Scan for the cell matching the given text and deliver its [x, y] coordinate at center. 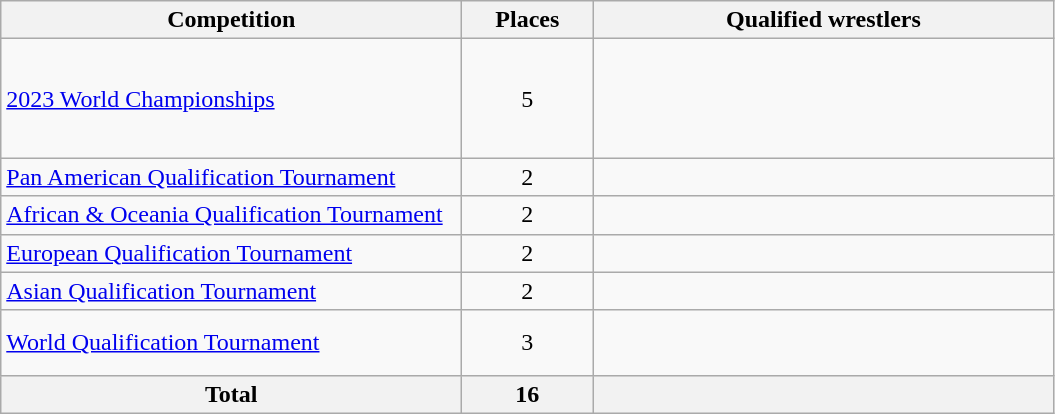
European Qualification Tournament [232, 253]
Qualified wrestlers [824, 20]
African & Oceania Qualification Tournament [232, 215]
Places [528, 20]
2023 World Championships [232, 98]
16 [528, 394]
Pan American Qualification Tournament [232, 177]
5 [528, 98]
3 [528, 342]
Asian Qualification Tournament [232, 291]
Total [232, 394]
World Qualification Tournament [232, 342]
Competition [232, 20]
